From the cell containing the given text, extract its center point as [X, Y] coordinate. 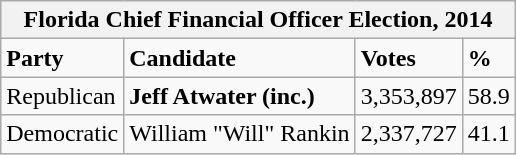
Florida Chief Financial Officer Election, 2014 [258, 20]
Candidate [240, 58]
2,337,727 [408, 134]
Votes [408, 58]
Republican [62, 96]
% [488, 58]
Jeff Atwater (inc.) [240, 96]
William "Will" Rankin [240, 134]
41.1 [488, 134]
Party [62, 58]
58.9 [488, 96]
Democratic [62, 134]
3,353,897 [408, 96]
